Determine the (X, Y) coordinate at the center of the cell enclosing the given text.  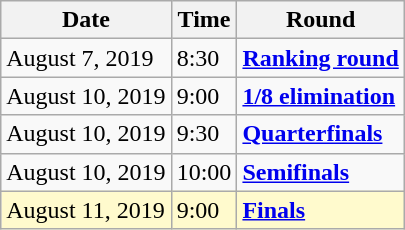
August 7, 2019 (86, 58)
Round (320, 20)
Ranking round (320, 58)
Quarterfinals (320, 134)
9:30 (204, 134)
1/8 elimination (320, 96)
August 11, 2019 (86, 210)
10:00 (204, 172)
Date (86, 20)
Semifinals (320, 172)
8:30 (204, 58)
Time (204, 20)
Finals (320, 210)
